Determine the [x, y] coordinate at the center of the cell enclosing the given text.  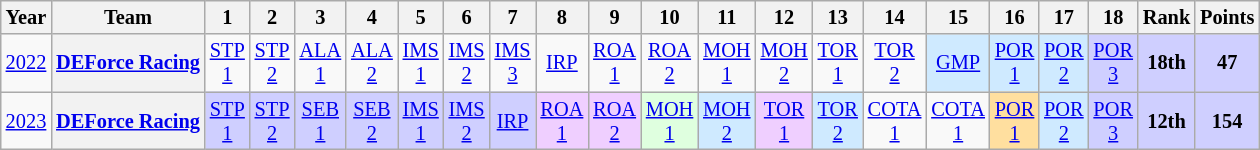
Year [26, 17]
Rank [1166, 17]
SEB2 [372, 121]
12 [784, 17]
SEB1 [321, 121]
9 [614, 17]
154 [1227, 121]
Points [1227, 17]
2023 [26, 121]
7 [513, 17]
14 [895, 17]
1 [228, 17]
3 [321, 17]
11 [726, 17]
ALA1 [321, 63]
15 [958, 17]
16 [1014, 17]
2 [272, 17]
2022 [26, 63]
ALA2 [372, 63]
47 [1227, 63]
Team [128, 17]
IMS3 [513, 63]
GMP [958, 63]
18th [1166, 63]
17 [1064, 17]
10 [670, 17]
8 [562, 17]
4 [372, 17]
18 [1114, 17]
13 [838, 17]
6 [467, 17]
12th [1166, 121]
5 [421, 17]
